Return the [x, y] coordinate for the center point of the cell that contains the specified text.  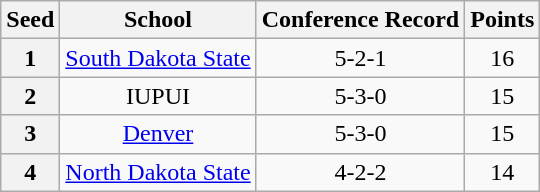
4 [30, 172]
4-2-2 [360, 172]
North Dakota State [158, 172]
IUPUI [158, 96]
South Dakota State [158, 58]
2 [30, 96]
14 [502, 172]
5-2-1 [360, 58]
1 [30, 58]
3 [30, 134]
Conference Record [360, 20]
School [158, 20]
Seed [30, 20]
16 [502, 58]
Points [502, 20]
Denver [158, 134]
